Locate the cell with the specified text and output its (X, Y) center coordinate. 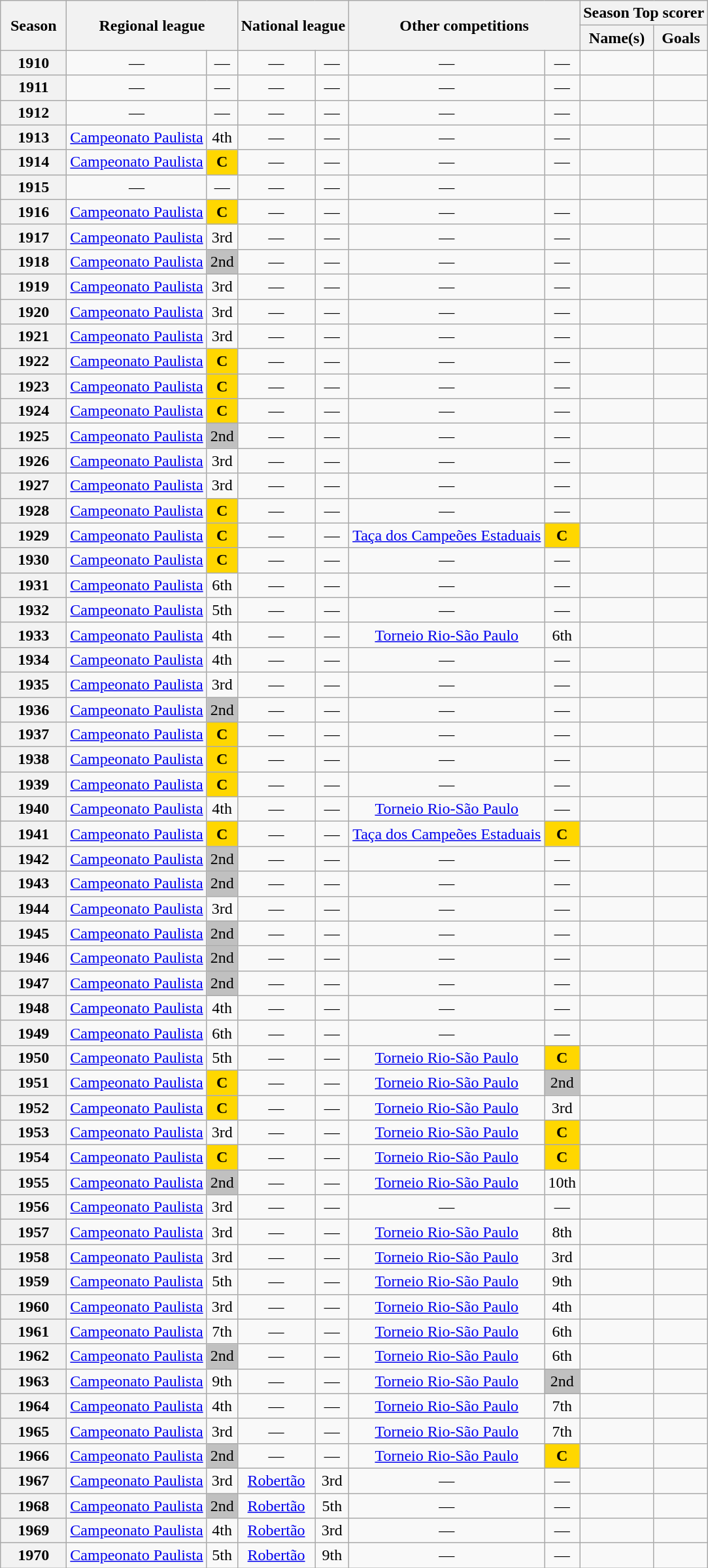
1962 (34, 1356)
1911 (34, 88)
1916 (34, 212)
Other competitions (464, 25)
1919 (34, 286)
1930 (34, 560)
1968 (34, 1505)
1966 (34, 1456)
1926 (34, 461)
1929 (34, 535)
1939 (34, 784)
1942 (34, 859)
1935 (34, 684)
1945 (34, 933)
1965 (34, 1431)
1964 (34, 1406)
1923 (34, 386)
1933 (34, 635)
1932 (34, 610)
1946 (34, 958)
1963 (34, 1381)
1952 (34, 1108)
1955 (34, 1182)
1957 (34, 1232)
1960 (34, 1307)
1970 (34, 1556)
1925 (34, 436)
1967 (34, 1480)
1931 (34, 585)
1920 (34, 312)
1924 (34, 411)
1956 (34, 1207)
1947 (34, 983)
8th (562, 1232)
1969 (34, 1531)
1940 (34, 809)
Season Top scorer (644, 13)
1949 (34, 1033)
1913 (34, 137)
1915 (34, 187)
1954 (34, 1158)
1928 (34, 510)
1936 (34, 709)
1910 (34, 63)
1937 (34, 735)
1951 (34, 1082)
1943 (34, 884)
1950 (34, 1058)
1959 (34, 1282)
1948 (34, 1008)
1953 (34, 1133)
1921 (34, 337)
1912 (34, 112)
1927 (34, 486)
1938 (34, 759)
1922 (34, 361)
1961 (34, 1331)
Name(s) (617, 38)
National league (293, 25)
1958 (34, 1257)
1944 (34, 909)
1914 (34, 162)
Season (34, 25)
1917 (34, 237)
1934 (34, 659)
1941 (34, 834)
Regional league (152, 25)
10th (562, 1182)
Goals (681, 38)
1918 (34, 261)
